Locate the cell with the specified text and output its [X, Y] center coordinate. 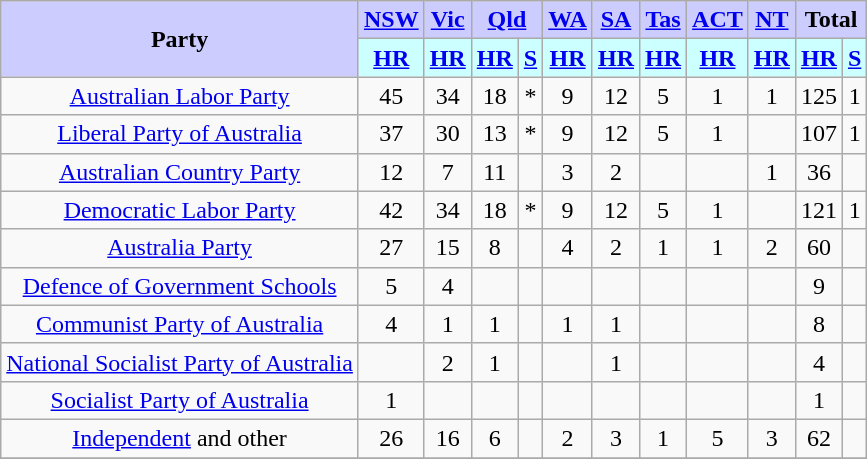
60 [818, 248]
13 [494, 134]
62 [818, 438]
6 [494, 438]
Party [180, 39]
Communist Party of Australia [180, 324]
Total [830, 20]
National Socialist Party of Australia [180, 362]
107 [818, 134]
30 [448, 134]
Tas [664, 20]
Democratic Labor Party [180, 210]
121 [818, 210]
ACT [718, 20]
16 [448, 438]
Australian Labor Party [180, 96]
36 [818, 172]
NSW [391, 20]
11 [494, 172]
Independent and other [180, 438]
Australian Country Party [180, 172]
45 [391, 96]
WA [568, 20]
NT [772, 20]
37 [391, 134]
27 [391, 248]
15 [448, 248]
Liberal Party of Australia [180, 134]
Qld [506, 20]
7 [448, 172]
Vic [448, 20]
Australia Party [180, 248]
Defence of Government Schools [180, 286]
SA [616, 20]
26 [391, 438]
42 [391, 210]
125 [818, 96]
Socialist Party of Australia [180, 400]
